Locate the cell with the specified text and output its (x, y) center coordinate. 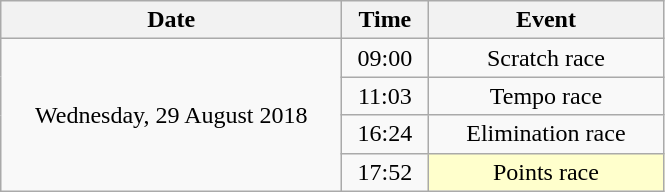
Tempo race (546, 96)
09:00 (385, 58)
Date (172, 20)
11:03 (385, 96)
Event (546, 20)
Points race (546, 172)
Time (385, 20)
16:24 (385, 134)
17:52 (385, 172)
Scratch race (546, 58)
Elimination race (546, 134)
Wednesday, 29 August 2018 (172, 115)
